Capture the cell that displays the provided text and extract its [x, y] central coordinate. 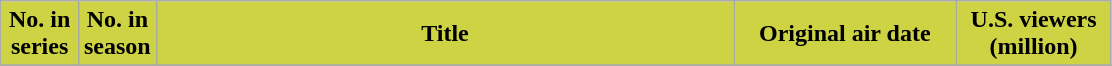
No. inseries [40, 34]
Title [445, 34]
No. inseason [117, 34]
U.S. viewers(million) [1034, 34]
Original air date [845, 34]
